Output the [x, y] coordinate of the center of the cell containing the given text.  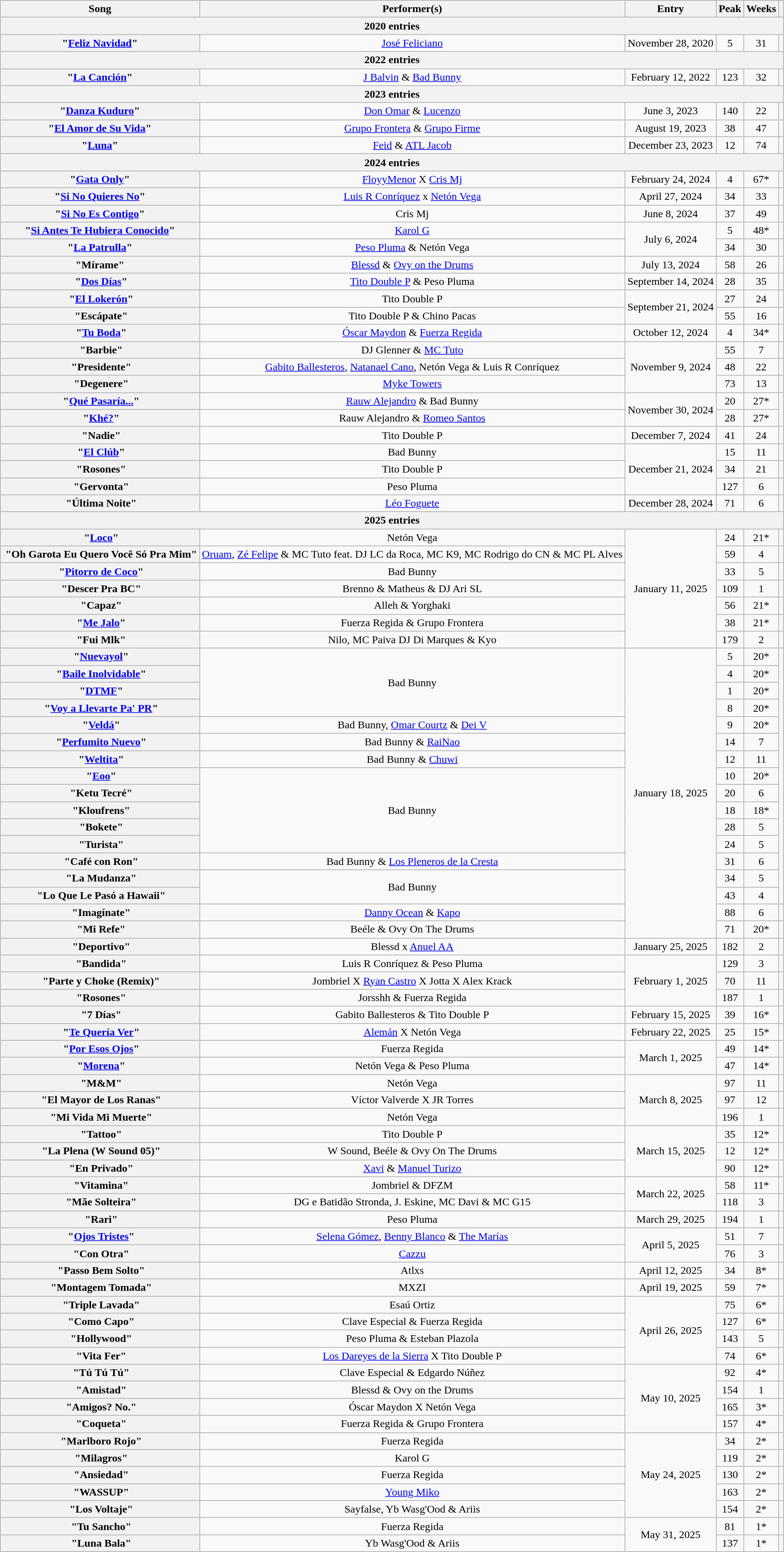
43 [730, 895]
13 [761, 384]
April 19, 2025 [671, 1287]
"La Patrulla" [100, 248]
Cazzu [412, 1253]
"Danza Kuduro" [100, 111]
"Mírame" [100, 265]
18 [730, 810]
May 31, 2025 [671, 1535]
41 [730, 435]
J Balvin & Bad Bunny [412, 77]
"Ojos Tristes" [100, 1236]
March 29, 2025 [671, 1219]
48 [730, 367]
December 7, 2024 [671, 435]
10 [730, 776]
Atlxs [412, 1270]
November 28, 2020 [671, 43]
July 6, 2024 [671, 239]
Myke Towers [412, 384]
"Descer Pra BC" [100, 589]
8* [761, 1270]
March 22, 2025 [671, 1194]
"Gervonta" [100, 486]
Rauw Alejandro & Romeo Santos [412, 418]
"Barbie" [100, 350]
Clave Especial & Fuerza Regida [412, 1322]
"Coqueta" [100, 1424]
"Montagem Tomada" [100, 1287]
137 [730, 1543]
Víctor Valverde X JR Torres [412, 1100]
February 15, 2025 [671, 1015]
Brenno & Matheus & DJ Ari SL [412, 589]
51 [730, 1236]
December 28, 2024 [671, 503]
June 3, 2023 [671, 111]
Rauw Alejandro & Bad Bunny [412, 401]
Xavi & Manuel Turizo [412, 1168]
"Weltita" [100, 759]
September 14, 2024 [671, 282]
109 [730, 589]
"Rari" [100, 1219]
"WASSUP" [100, 1492]
"Si No Es Contigo" [100, 214]
37 [730, 214]
196 [730, 1117]
"Vitamina" [100, 1185]
"Vita Fer" [100, 1356]
2022 entries [392, 60]
26 [761, 265]
11* [761, 1185]
Cris Mj [412, 214]
"Nadie" [100, 435]
Don Omar & Lucenzo [412, 111]
"Los Voltaje" [100, 1509]
Jombriel & DFZM [412, 1185]
"Morena" [100, 1066]
143 [730, 1339]
157 [730, 1424]
November 30, 2024 [671, 409]
"Tattoo" [100, 1134]
"Luna Bala" [100, 1543]
Tito Double P & Peso Pluma [412, 282]
"Oh Garota Eu Quero Você Só Pra Mim" [100, 555]
"Imagínate" [100, 912]
"Me Jalo" [100, 623]
25 [730, 1032]
67* [761, 179]
"Escápate" [100, 316]
34* [761, 333]
Óscar Maydon & Fuerza Regida [412, 333]
February 24, 2024 [671, 179]
Nilo, MC Paiva DJ Di Marques & Kyo [412, 640]
February 12, 2022 [671, 77]
2020 entries [392, 26]
"Tú Tú Tú" [100, 1373]
"Feliz Navidad" [100, 43]
140 [730, 111]
"Ansiedad" [100, 1475]
"La Plena (W Sound 05)" [100, 1151]
"Gata Only" [100, 179]
76 [730, 1253]
April 26, 2025 [671, 1330]
May 10, 2025 [671, 1398]
Oruam, Zé Felipe & MC Tuto feat. DJ LC da Roca, MC K9, MC Rodrigo do CN & MC PL Alves [412, 555]
Netón Vega & Peso Pluma [412, 1066]
"Pitorro de Coco" [100, 572]
Danny Ocean & Kapo [412, 912]
"Te Quería Ver" [100, 1032]
16 [761, 316]
119 [730, 1458]
"Degenere" [100, 384]
8 [730, 708]
2023 entries [392, 94]
"Mãe Solteira" [100, 1202]
MXZI [412, 1287]
March 15, 2025 [671, 1151]
27 [730, 299]
90 [730, 1168]
January 18, 2025 [671, 793]
Blessd x Anuel AA [412, 946]
Peak [730, 9]
88 [730, 912]
Luis R Conríquez & Peso Pluma [412, 963]
"Como Capo" [100, 1322]
"Última Noite" [100, 503]
179 [730, 640]
187 [730, 997]
30 [761, 248]
"Bokete" [100, 827]
W Sound, Beéle & Ovy On The Drums [412, 1151]
"DTMF" [100, 691]
Yb Wasg'Ood & Ariis [412, 1543]
"Qué Pasaría..." [100, 401]
DG e Batidão Stronda, J. Eskine, MC Davi & MC G15 [412, 1202]
Peso Pluma & Netón Vega [412, 248]
June 8, 2024 [671, 214]
"Ketu Tecré" [100, 793]
Selena Gómez, Benny Blanco & The Marías [412, 1236]
José Feliciano [412, 43]
"Triple Lavada" [100, 1305]
"Deportivo" [100, 946]
"La Mudanza" [100, 878]
"Hollywood" [100, 1339]
2024 entries [392, 162]
"El Clúb" [100, 452]
February 1, 2025 [671, 980]
14 [730, 742]
Grupo Frontera & Grupo Firme [412, 128]
Esaú Ortiz [412, 1305]
Peso Pluma & Esteban Plazola [412, 1339]
"Voy a Llevarte Pa' PR" [100, 708]
21 [761, 469]
9 [730, 725]
"El Mayor de Los Ranas" [100, 1100]
15* [761, 1032]
18* [761, 810]
73 [730, 384]
"Tu Boda" [100, 333]
Entry [671, 9]
70 [730, 980]
March 8, 2025 [671, 1100]
Óscar Maydon X Netón Vega [412, 1407]
Performer(s) [412, 9]
"Amigos? No." [100, 1407]
"7 Días" [100, 1015]
"Eoo" [100, 776]
Gabito Ballesteros, Natanael Cano, Netón Vega & Luis R Conríquez [412, 367]
Sayfalse, Yb Wasg'Ood & Ariis [412, 1509]
81 [730, 1526]
"Café con Ron" [100, 861]
Gabito Ballesteros & Tito Double P [412, 1015]
163 [730, 1492]
"Bandida" [100, 963]
32 [761, 77]
"Loco" [100, 537]
"Lo Que Le Pasó a Hawaii" [100, 895]
"Amistad" [100, 1390]
August 19, 2023 [671, 128]
"Kloufrens" [100, 810]
"M&M" [100, 1083]
48* [761, 231]
75 [730, 1305]
FloyyMenor X Cris Mj [412, 179]
July 13, 2024 [671, 265]
129 [730, 963]
"Parte y Choke (Remix)" [100, 980]
"Veldá" [100, 725]
"Baile Inolvidable" [100, 674]
Los Dareyes de la Sierra X Tito Double P [412, 1356]
Clave Especial & Edgardo Núñez [412, 1373]
"Nuevayol" [100, 657]
7* [761, 1287]
Weeks [761, 9]
"Mi Refe" [100, 929]
"Dos Días" [100, 282]
"Perfumito Nuevo" [100, 742]
56 [730, 606]
Jorsshh & Fuerza Regida [412, 997]
39 [730, 1015]
Bad Bunny, Omar Courtz & Dei V [412, 725]
118 [730, 1202]
"Mi Vida Mi Muerte" [100, 1117]
182 [730, 946]
"Si No Quieres No" [100, 196]
DJ Glenner & MC Tuto [412, 350]
"El Lokerón" [100, 299]
October 12, 2024 [671, 333]
Tito Double P & Chino Pacas [412, 316]
Alleh & Yorghaki [412, 606]
January 25, 2025 [671, 946]
"Milagros" [100, 1458]
Young Miko [412, 1492]
16* [761, 1015]
"Tu Sancho" [100, 1526]
"En Privado" [100, 1168]
"Por Esos Ojos" [100, 1049]
Bad Bunny & Chuwi [412, 759]
15 [730, 452]
"Marlboro Rojo" [100, 1441]
March 1, 2025 [671, 1058]
"Si Antes Te Hubiera Conocido" [100, 231]
"Turista" [100, 844]
92 [730, 1373]
September 21, 2024 [671, 307]
165 [730, 1407]
December 23, 2023 [671, 145]
"Fui Mlk" [100, 640]
123 [730, 77]
April 5, 2025 [671, 1245]
May 24, 2025 [671, 1475]
"Khé?" [100, 418]
Feid & ATL Jacob [412, 145]
"Capaz" [100, 606]
"El Amor de Su Vida" [100, 128]
Léo Foguete [412, 503]
Song [100, 9]
January 11, 2025 [671, 589]
"Presidente" [100, 367]
194 [730, 1219]
December 21, 2024 [671, 469]
3* [761, 1407]
Jombriel X Ryan Castro X Jotta X Alex Krack [412, 980]
2025 entries [392, 520]
Bad Bunny & RaiNao [412, 742]
"Passo Bem Solto" [100, 1270]
Beéle & Ovy On The Drums [412, 929]
Luis R Conríquez x Netón Vega [412, 196]
April 27, 2024 [671, 196]
April 12, 2025 [671, 1270]
"Luna" [100, 145]
"Con Otra" [100, 1253]
"La Canción" [100, 77]
February 22, 2025 [671, 1032]
Bad Bunny & Los Pleneros de la Cresta [412, 861]
Alemán X Netón Vega [412, 1032]
November 9, 2024 [671, 367]
130 [730, 1475]
